Return [x, y] of the center of cell containing provided text 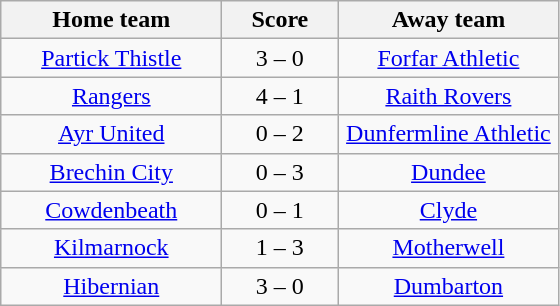
Partick Thistle [112, 58]
Clyde [448, 210]
4 – 1 [280, 96]
0 – 1 [280, 210]
Raith Rovers [448, 96]
Away team [448, 20]
Dumbarton [448, 286]
Cowdenbeath [112, 210]
0 – 2 [280, 134]
Dunfermline Athletic [448, 134]
Ayr United [112, 134]
0 – 3 [280, 172]
1 – 3 [280, 248]
Dundee [448, 172]
Rangers [112, 96]
Kilmarnock [112, 248]
Score [280, 20]
Motherwell [448, 248]
Hibernian [112, 286]
Brechin City [112, 172]
Forfar Athletic [448, 58]
Home team [112, 20]
